Determine the [X, Y] coordinate at the center of the cell enclosing the given text.  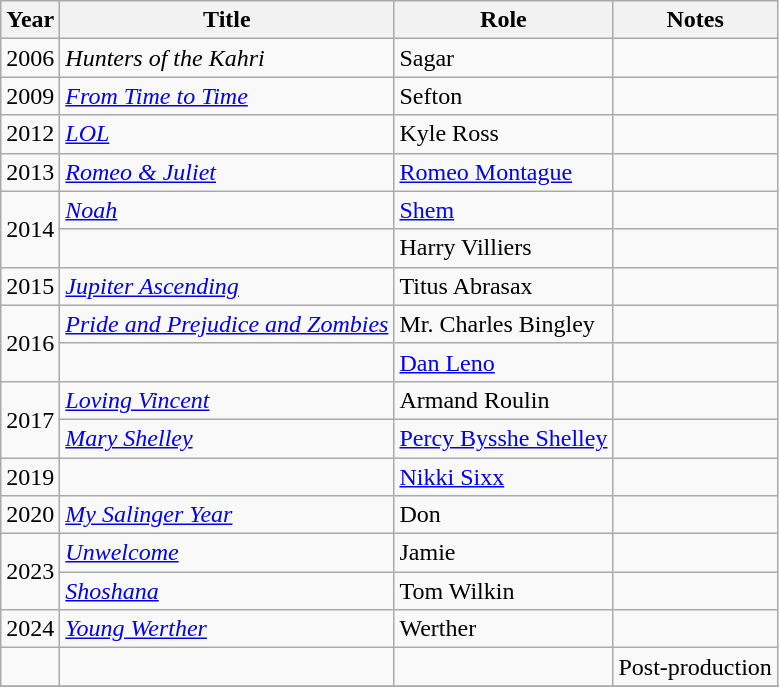
Titus Abrasax [504, 286]
2006 [30, 58]
Mary Shelley [227, 438]
Role [504, 20]
Shem [504, 210]
LOL [227, 134]
Loving Vincent [227, 400]
Don [504, 515]
Kyle Ross [504, 134]
Percy Bysshe Shelley [504, 438]
2023 [30, 572]
Sefton [504, 96]
Young Werther [227, 629]
Romeo Montague [504, 172]
Shoshana [227, 591]
Nikki Sixx [504, 477]
From Time to Time [227, 96]
Mr. Charles Bingley [504, 324]
Werther [504, 629]
2019 [30, 477]
2013 [30, 172]
2012 [30, 134]
My Salinger Year [227, 515]
Hunters of the Kahri [227, 58]
Tom Wilkin [504, 591]
2024 [30, 629]
2015 [30, 286]
Dan Leno [504, 362]
Romeo & Juliet [227, 172]
2014 [30, 229]
Armand Roulin [504, 400]
Year [30, 20]
2017 [30, 419]
Jupiter Ascending [227, 286]
Post-production [695, 667]
Harry Villiers [504, 248]
Sagar [504, 58]
Notes [695, 20]
2016 [30, 343]
2020 [30, 515]
2009 [30, 96]
Pride and Prejudice and Zombies [227, 324]
Noah [227, 210]
Title [227, 20]
Jamie [504, 553]
Unwelcome [227, 553]
